Scan for the cell matching the given text and deliver its [X, Y] coordinate at center. 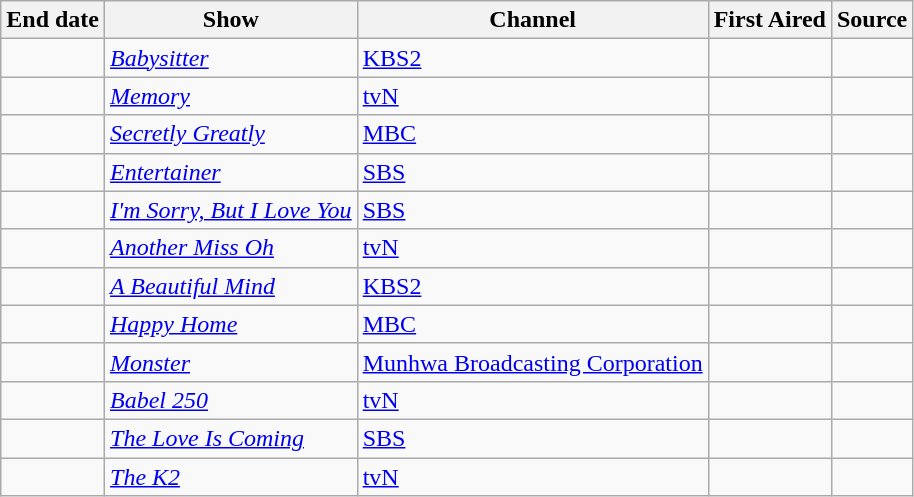
A Beautiful Mind [232, 286]
Source [872, 20]
Memory [232, 96]
First Aired [770, 20]
The K2 [232, 477]
Secretly Greatly [232, 134]
Channel [532, 20]
Babysitter [232, 58]
I'm Sorry, But I Love You [232, 210]
Babel 250 [232, 400]
End date [53, 20]
The Love Is Coming [232, 438]
Happy Home [232, 324]
Another Miss Oh [232, 248]
Entertainer [232, 172]
Show [232, 20]
Monster [232, 362]
Munhwa Broadcasting Corporation [532, 362]
